Search for the cell housing the specified text and yield its [x, y] center coordinate. 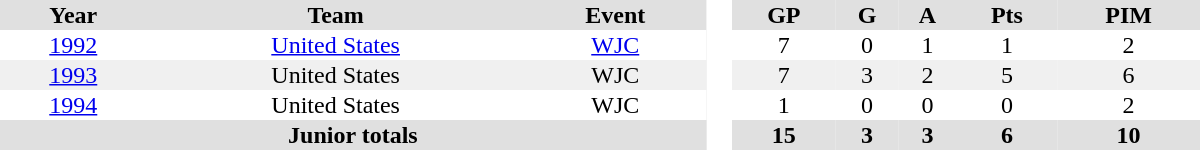
15 [784, 135]
Pts [1008, 15]
Event [616, 15]
5 [1008, 75]
1994 [74, 105]
A [927, 15]
G [867, 15]
1992 [74, 45]
Junior totals [353, 135]
GP [784, 15]
Year [74, 15]
Team [336, 15]
1993 [74, 75]
PIM [1128, 15]
10 [1128, 135]
